Identify which cell holds the provided text, then report its [x, y] central coordinate. 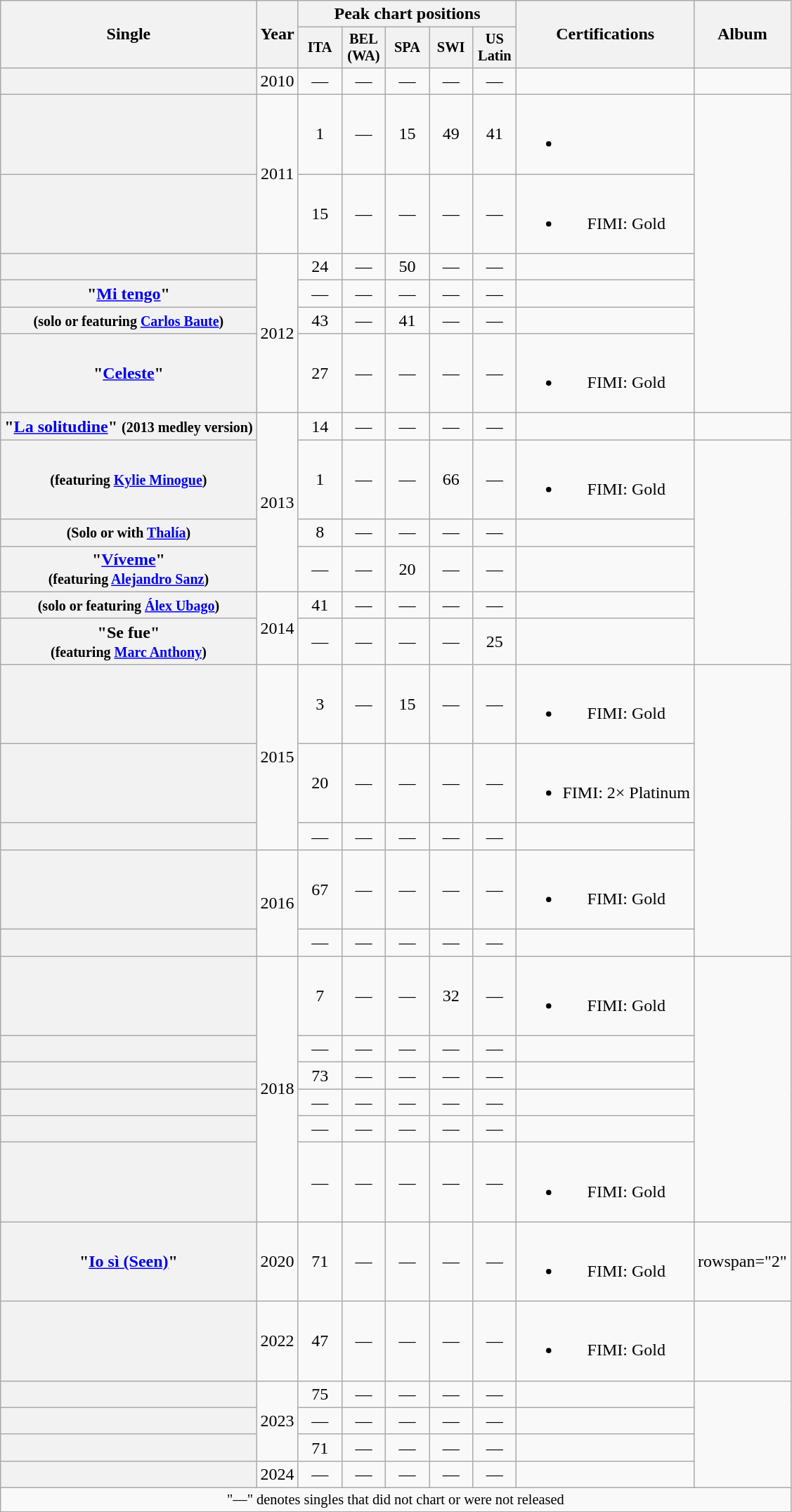
(Solo or with Thalía) [129, 533]
2018 [277, 1089]
2016 [277, 902]
3 [320, 704]
Peak chart positions [408, 14]
Year [277, 34]
BEL(WA) [363, 48]
2024 [277, 1474]
47 [320, 1341]
49 [451, 135]
50 [407, 267]
43 [320, 320]
2011 [277, 174]
(solo or featuring Carlos Baute) [129, 320]
(featuring Kylie Minogue) [129, 479]
"—" denotes singles that did not chart or were not released [396, 1499]
Album [743, 34]
"La solitudine" (2013 medley version) [129, 426]
66 [451, 479]
rowspan="2" [743, 1262]
2020 [277, 1262]
"Celeste" [129, 374]
2010 [277, 81]
8 [320, 533]
"Víveme"(featuring Alejandro Sanz) [129, 569]
67 [320, 889]
ITA [320, 48]
USLatin [495, 48]
2012 [277, 333]
Single [129, 34]
2022 [277, 1341]
27 [320, 374]
25 [495, 641]
14 [320, 426]
"Io sì (Seen)" [129, 1262]
7 [320, 996]
SPA [407, 48]
2013 [277, 502]
SWI [451, 48]
(solo or featuring Álex Ubago) [129, 605]
2015 [277, 757]
"Mi tengo" [129, 294]
32 [451, 996]
2014 [277, 628]
"Se fue"(featuring Marc Anthony) [129, 641]
Certifications [606, 34]
73 [320, 1076]
75 [320, 1394]
FIMI: 2× Platinum [606, 783]
24 [320, 267]
2023 [277, 1421]
